Extract the (X, Y) coordinate from the center of the cell holding the provided text.  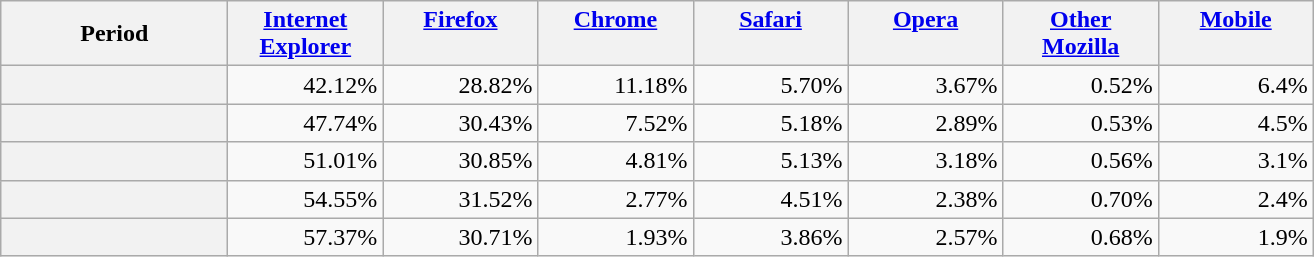
OtherMozilla (1080, 34)
51.01% (306, 161)
42.12% (306, 85)
5.18% (770, 123)
Period (114, 34)
4.5% (1236, 123)
4.81% (616, 161)
2.89% (926, 123)
3.86% (770, 237)
0.52% (1080, 85)
2.57% (926, 237)
Chrome (616, 34)
1.93% (616, 237)
Mobile (1236, 34)
Opera (926, 34)
2.77% (616, 199)
2.4% (1236, 199)
InternetExplorer (306, 34)
3.18% (926, 161)
7.52% (616, 123)
2.38% (926, 199)
0.70% (1080, 199)
30.71% (460, 237)
11.18% (616, 85)
28.82% (460, 85)
1.9% (1236, 237)
Firefox (460, 34)
5.13% (770, 161)
57.37% (306, 237)
0.53% (1080, 123)
0.56% (1080, 161)
3.1% (1236, 161)
3.67% (926, 85)
4.51% (770, 199)
54.55% (306, 199)
5.70% (770, 85)
0.68% (1080, 237)
Safari (770, 34)
30.85% (460, 161)
30.43% (460, 123)
6.4% (1236, 85)
47.74% (306, 123)
31.52% (460, 199)
